Determine the [X, Y] coordinate at the center of the cell enclosing the given text.  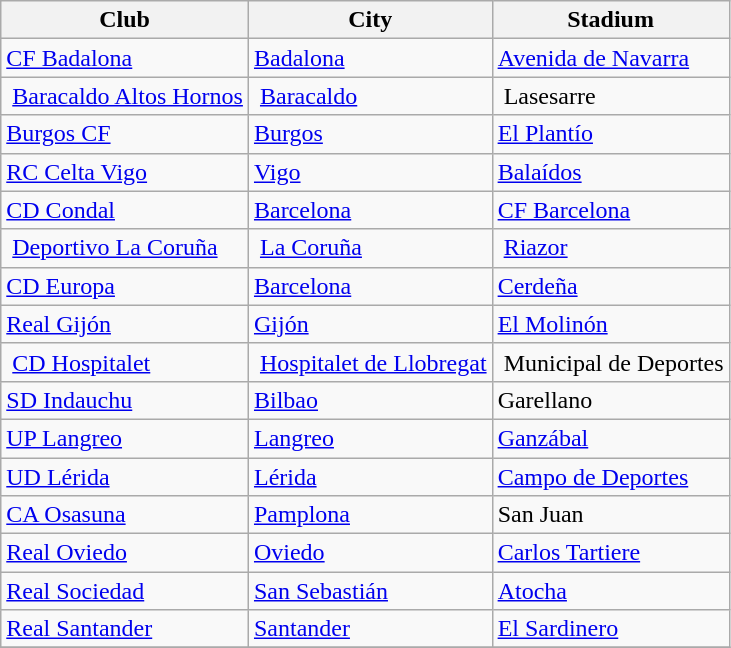
CD Condal [125, 210]
Real Oviedo [125, 553]
Langreo [370, 438]
San Juan [610, 515]
Real Santander [125, 629]
Avenida de Navarra [610, 58]
CF Barcelona [610, 210]
RC Celta Vigo [125, 172]
Bilbao [370, 400]
Real Sociedad [125, 591]
Riazor [610, 248]
CD Hospitalet [125, 362]
CD Europa [125, 286]
SD Indauchu [125, 400]
Burgos [370, 134]
Deportivo La Coruña [125, 248]
Lasesarre [610, 96]
CA Osasuna [125, 515]
Municipal de Deportes [610, 362]
Balaídos [610, 172]
El Molinón [610, 324]
UD Lérida [125, 477]
Atocha [610, 591]
La Coruña [370, 248]
El Sardinero [610, 629]
Oviedo [370, 553]
Ganzábal [610, 438]
Vigo [370, 172]
Real Gijón [125, 324]
Club [125, 20]
Stadium [610, 20]
Garellano [610, 400]
Santander [370, 629]
Lérida [370, 477]
Carlos Tartiere [610, 553]
Campo de Deportes [610, 477]
Pamplona [370, 515]
Badalona [370, 58]
Burgos CF [125, 134]
Baracaldo Altos Hornos [125, 96]
UP Langreo [125, 438]
Cerdeña [610, 286]
CF Badalona [125, 58]
Baracaldo [370, 96]
Hospitalet de Llobregat [370, 362]
San Sebastián [370, 591]
El Plantío [610, 134]
City [370, 20]
Gijón [370, 324]
